For the text-containing cell, return its midpoint in [x, y] coordinate format. 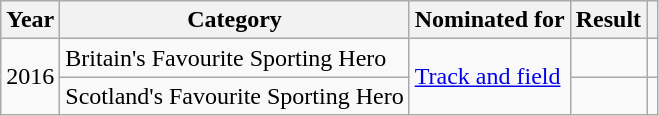
Category [234, 20]
Result [608, 20]
Scotland's Favourite Sporting Hero [234, 96]
Nominated for [490, 20]
Year [30, 20]
2016 [30, 77]
Track and field [490, 77]
Britain's Favourite Sporting Hero [234, 58]
